For the text-containing cell, return its midpoint in (x, y) coordinate format. 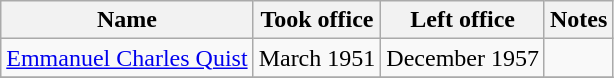
Emmanuel Charles Quist (127, 58)
March 1951 (317, 58)
Name (127, 20)
Left office (463, 20)
Took office (317, 20)
Notes (578, 20)
December 1957 (463, 58)
